Find where the given text appears and provide that cell's center as [X, Y] coordinate. 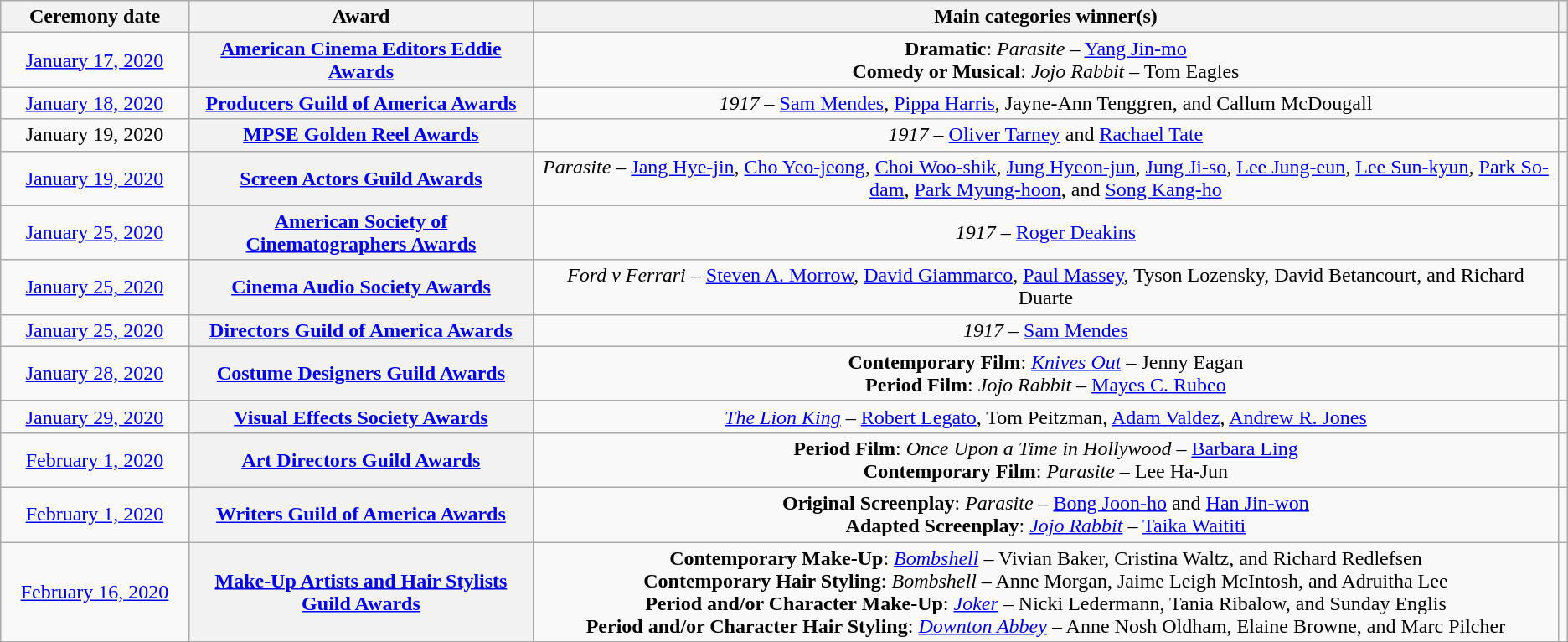
Costume Designers Guild Awards [360, 374]
Make-Up Artists and Hair Stylists Guild Awards [360, 592]
Directors Guild of America Awards [360, 330]
American Cinema Editors Eddie Awards [360, 60]
The Lion King – Robert Legato, Tom Peitzman, Adam Valdez, Andrew R. Jones [1046, 417]
1917 – Oliver Tarney and Rachael Tate [1046, 135]
Award [360, 17]
Contemporary Film: Knives Out – Jenny EaganPeriod Film: Jojo Rabbit – Mayes C. Rubeo [1046, 374]
Visual Effects Society Awards [360, 417]
Art Directors Guild Awards [360, 459]
January 28, 2020 [95, 374]
January 18, 2020 [95, 103]
January 29, 2020 [95, 417]
Original Screenplay: Parasite – Bong Joon-ho and Han Jin-wonAdapted Screenplay: Jojo Rabbit – Taika Waititi [1046, 515]
Cinema Audio Society Awards [360, 287]
MPSE Golden Reel Awards [360, 135]
Producers Guild of America Awards [360, 103]
1917 – Roger Deakins [1046, 233]
1917 – Sam Mendes [1046, 330]
Dramatic: Parasite – Yang Jin-moComedy or Musical: Jojo Rabbit – Tom Eagles [1046, 60]
Ford v Ferrari – Steven A. Morrow, David Giammarco, Paul Massey, Tyson Lozensky, David Betancourt, and Richard Duarte [1046, 287]
Main categories winner(s) [1046, 17]
Ceremony date [95, 17]
American Society of Cinematographers Awards [360, 233]
Period Film: Once Upon a Time in Hollywood – Barbara LingContemporary Film: Parasite – Lee Ha-Jun [1046, 459]
Writers Guild of America Awards [360, 515]
1917 – Sam Mendes, Pippa Harris, Jayne-Ann Tenggren, and Callum McDougall [1046, 103]
January 17, 2020 [95, 60]
Screen Actors Guild Awards [360, 178]
February 16, 2020 [95, 592]
